From the cell containing the given text, extract its center point as [X, Y] coordinate. 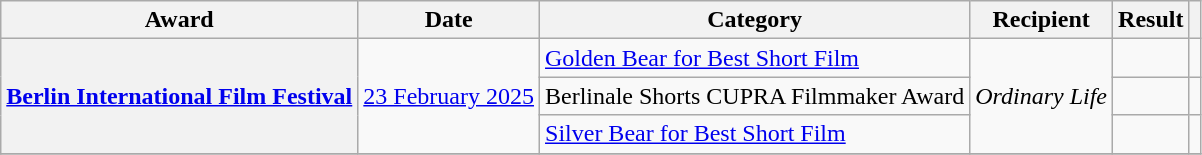
Award [180, 20]
Berlinale Shorts CUPRA Filmmaker Award [755, 96]
Berlin International Film Festival [180, 96]
Result [1151, 20]
Category [755, 20]
Recipient [1042, 20]
Ordinary Life [1042, 96]
Date [449, 20]
23 February 2025 [449, 96]
Silver Bear for Best Short Film [755, 134]
Golden Bear for Best Short Film [755, 58]
